Identify which cell holds the provided text, then report its (X, Y) central coordinate. 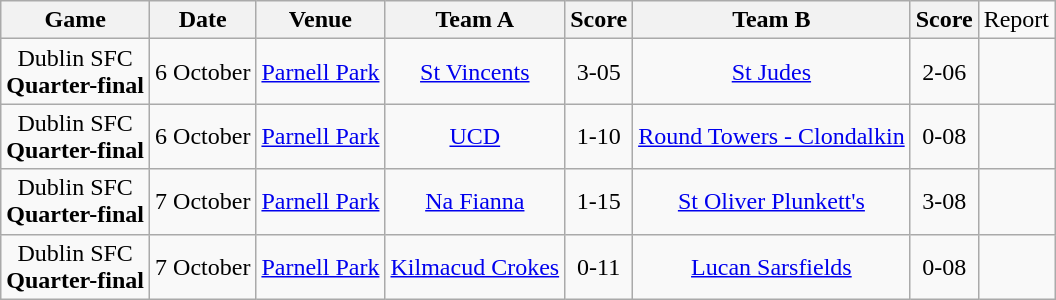
St Judes (772, 72)
UCD (475, 136)
2-06 (944, 72)
3-08 (944, 202)
Kilmacud Crokes (475, 266)
1-15 (599, 202)
Round Towers - Clondalkin (772, 136)
St Vincents (475, 72)
1-10 (599, 136)
Team B (772, 20)
Date (203, 20)
Lucan Sarsfields (772, 266)
3-05 (599, 72)
Team A (475, 20)
0-11 (599, 266)
Venue (320, 20)
St Oliver Plunkett's (772, 202)
Report (1016, 20)
Game (76, 20)
Na Fianna (475, 202)
